Pinpoint the cell where the given text exists, returning its [X, Y] midpoint coordinate. 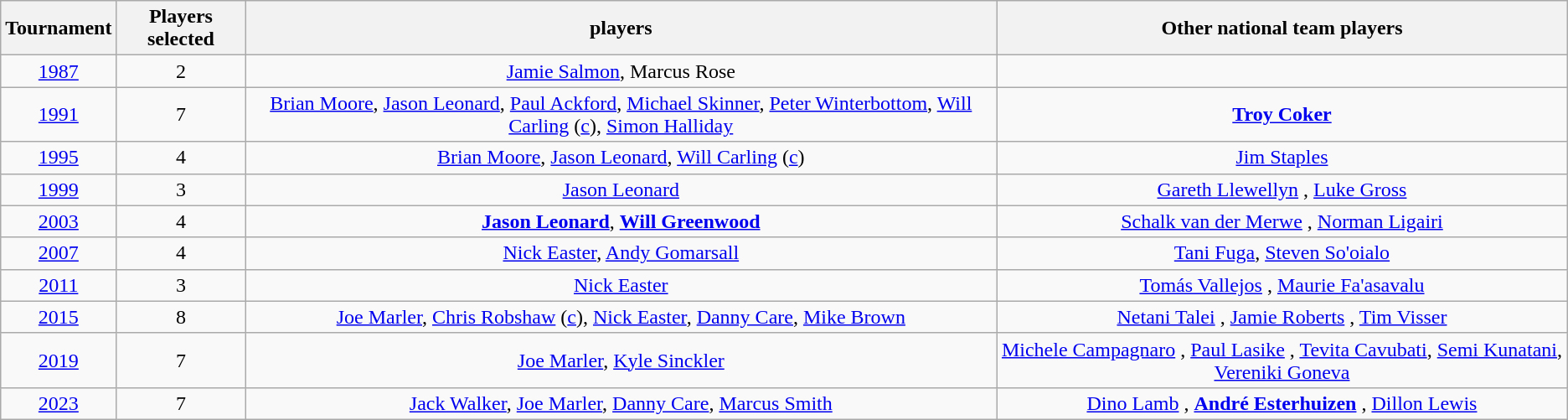
2019 [59, 360]
2011 [59, 285]
Tomás Vallejos , Maurie Fa'asavalu [1282, 285]
Joe Marler, Chris Robshaw (c), Nick Easter, Danny Care, Mike Brown [622, 317]
8 [181, 317]
Tournament [59, 29]
1999 [59, 189]
Troy Coker [1282, 114]
Dino Lamb , André Esterhuizen , Dillon Lewis [1282, 403]
1987 [59, 71]
Jack Walker, Joe Marler, Danny Care, Marcus Smith [622, 403]
Netani Talei , Jamie Roberts , Tim Visser [1282, 317]
Jason Leonard, Will Greenwood [622, 221]
2023 [59, 403]
Gareth Llewellyn , Luke Gross [1282, 189]
2003 [59, 221]
2 [181, 71]
Schalk van der Merwe , Norman Ligairi [1282, 221]
Jason Leonard [622, 189]
Brian Moore, Jason Leonard, Paul Ackford, Michael Skinner, Peter Winterbottom, Will Carling (c), Simon Halliday [622, 114]
2015 [59, 317]
Brian Moore, Jason Leonard, Will Carling (c) [622, 158]
Nick Easter, Andy Gomarsall [622, 253]
players [622, 29]
Tani Fuga, Steven So'oialo [1282, 253]
Nick Easter [622, 285]
2007 [59, 253]
1991 [59, 114]
Players selected [181, 29]
Joe Marler, Kyle Sinckler [622, 360]
1995 [59, 158]
Other national team players [1282, 29]
Jim Staples [1282, 158]
Jamie Salmon, Marcus Rose [622, 71]
Michele Campagnaro , Paul Lasike , Tevita Cavubati, Semi Kunatani, Vereniki Goneva [1282, 360]
